Output the [X, Y] coordinate of the center of the cell containing the given text.  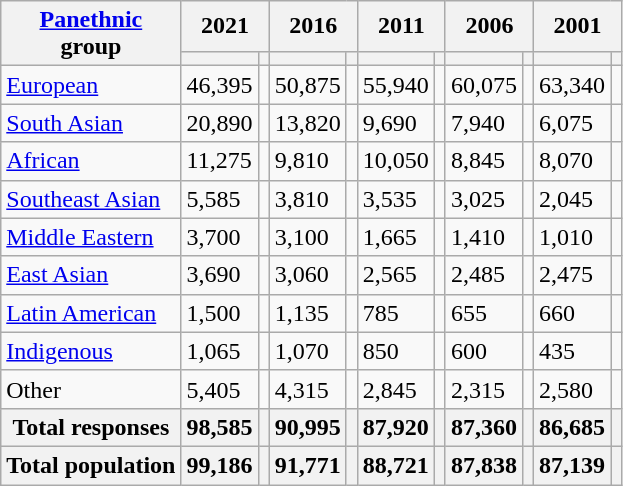
850 [396, 351]
90,995 [308, 427]
88,721 [396, 465]
6,075 [572, 123]
East Asian [91, 275]
785 [396, 313]
13,820 [308, 123]
98,585 [220, 427]
2016 [313, 26]
2,315 [484, 389]
Panethnicgroup [91, 34]
3,060 [308, 275]
2,485 [484, 275]
2,045 [572, 199]
87,360 [484, 427]
1,500 [220, 313]
European [91, 85]
2011 [401, 26]
2,580 [572, 389]
87,139 [572, 465]
1,410 [484, 237]
Other [91, 389]
1,665 [396, 237]
10,050 [396, 161]
African [91, 161]
Latin American [91, 313]
87,920 [396, 427]
Total responses [91, 427]
Indigenous [91, 351]
5,405 [220, 389]
435 [572, 351]
2021 [225, 26]
11,275 [220, 161]
3,025 [484, 199]
660 [572, 313]
9,690 [396, 123]
3,810 [308, 199]
3,700 [220, 237]
46,395 [220, 85]
55,940 [396, 85]
4,315 [308, 389]
655 [484, 313]
3,535 [396, 199]
87,838 [484, 465]
2,475 [572, 275]
8,070 [572, 161]
2006 [489, 26]
60,075 [484, 85]
2,565 [396, 275]
2001 [578, 26]
99,186 [220, 465]
5,585 [220, 199]
Southeast Asian [91, 199]
50,875 [308, 85]
9,810 [308, 161]
91,771 [308, 465]
8,845 [484, 161]
1,065 [220, 351]
2,845 [396, 389]
1,010 [572, 237]
South Asian [91, 123]
20,890 [220, 123]
63,340 [572, 85]
Total population [91, 465]
1,070 [308, 351]
86,685 [572, 427]
3,100 [308, 237]
7,940 [484, 123]
3,690 [220, 275]
Middle Eastern [91, 237]
1,135 [308, 313]
600 [484, 351]
